Pinpoint the cell where the given text exists, returning its [X, Y] midpoint coordinate. 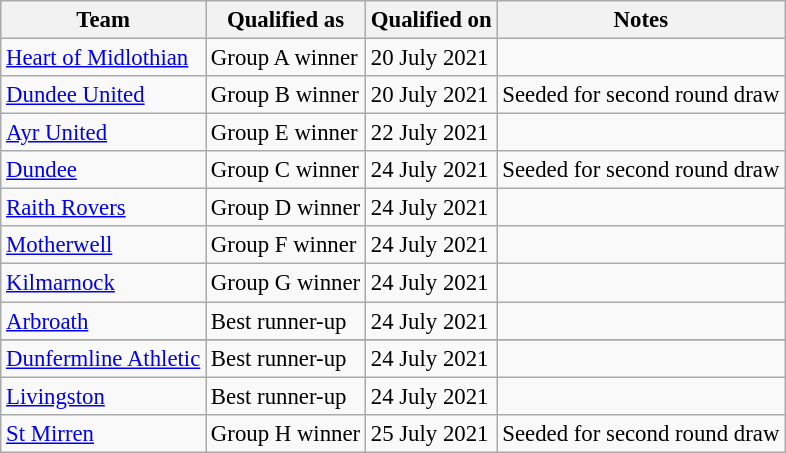
22 July 2021 [431, 133]
Group A winner [286, 58]
Notes [641, 20]
Group B winner [286, 95]
Group G winner [286, 283]
Raith Rovers [104, 208]
Livingston [104, 396]
St Mirren [104, 433]
Team [104, 20]
Dundee United [104, 95]
Group D winner [286, 208]
Group C winner [286, 170]
Group F winner [286, 245]
Dunfermline Athletic [104, 358]
Ayr United [104, 133]
Dundee [104, 170]
Motherwell [104, 245]
Kilmarnock [104, 283]
Arbroath [104, 321]
Group E winner [286, 133]
25 July 2021 [431, 433]
Group H winner [286, 433]
Qualified as [286, 20]
Qualified on [431, 20]
Heart of Midlothian [104, 58]
